Return [x, y] of the center of cell containing provided text 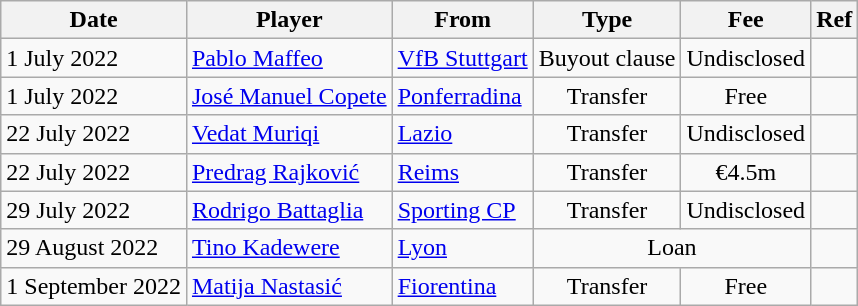
Fee [746, 20]
Vedat Muriqi [289, 134]
Sporting CP [462, 210]
Buyout clause [607, 58]
Lazio [462, 134]
Matija Nastasić [289, 286]
Pablo Maffeo [289, 58]
Type [607, 20]
29 July 2022 [94, 210]
VfB Stuttgart [462, 58]
Fiorentina [462, 286]
Ref [834, 20]
29 August 2022 [94, 248]
1 September 2022 [94, 286]
Ponferradina [462, 96]
€4.5m [746, 172]
José Manuel Copete [289, 96]
Tino Kadewere [289, 248]
Player [289, 20]
Predrag Rajković [289, 172]
From [462, 20]
Loan [672, 248]
Date [94, 20]
Lyon [462, 248]
Rodrigo Battaglia [289, 210]
Reims [462, 172]
